Pinpoint the cell where the given text exists, returning its [X, Y] midpoint coordinate. 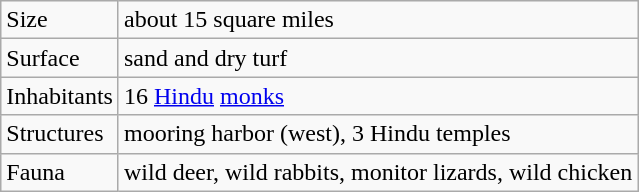
Surface [60, 58]
wild deer, wild rabbits, monitor lizards, wild chicken [378, 172]
Inhabitants [60, 96]
16 Hindu monks [378, 96]
mooring harbor (west), 3 Hindu temples [378, 134]
Size [60, 20]
sand and dry turf [378, 58]
Fauna [60, 172]
about 15 square miles [378, 20]
Structures [60, 134]
